Pinpoint the cell where the given text exists, returning its [X, Y] midpoint coordinate. 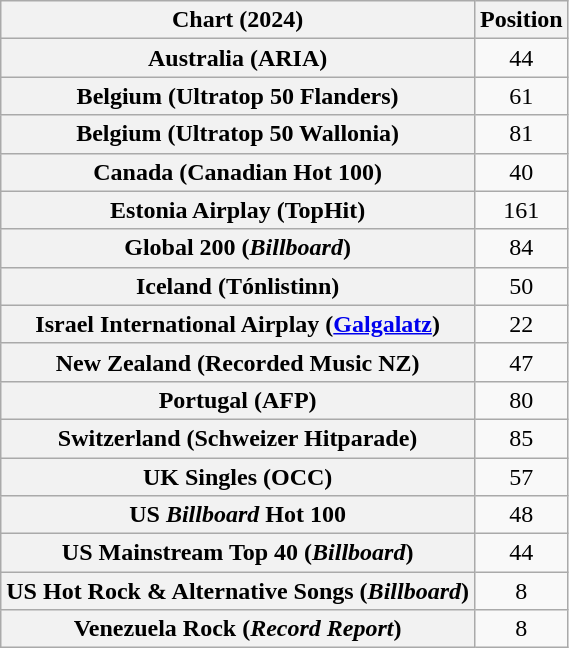
US Mainstream Top 40 (Billboard) [238, 553]
80 [521, 400]
Iceland (Tónlistinn) [238, 286]
85 [521, 438]
Position [521, 20]
Belgium (Ultratop 50 Wallonia) [238, 134]
61 [521, 96]
Portugal (AFP) [238, 400]
Australia (ARIA) [238, 58]
UK Singles (OCC) [238, 477]
New Zealand (Recorded Music NZ) [238, 362]
Chart (2024) [238, 20]
Switzerland (Schweizer Hitparade) [238, 438]
Venezuela Rock (Record Report) [238, 629]
22 [521, 324]
47 [521, 362]
161 [521, 210]
81 [521, 134]
US Hot Rock & Alternative Songs (Billboard) [238, 591]
84 [521, 248]
Israel International Airplay (Galgalatz) [238, 324]
57 [521, 477]
Belgium (Ultratop 50 Flanders) [238, 96]
50 [521, 286]
40 [521, 172]
48 [521, 515]
Estonia Airplay (TopHit) [238, 210]
US Billboard Hot 100 [238, 515]
Canada (Canadian Hot 100) [238, 172]
Global 200 (Billboard) [238, 248]
